Return the (X, Y) coordinate for the center point of the cell that contains the specified text.  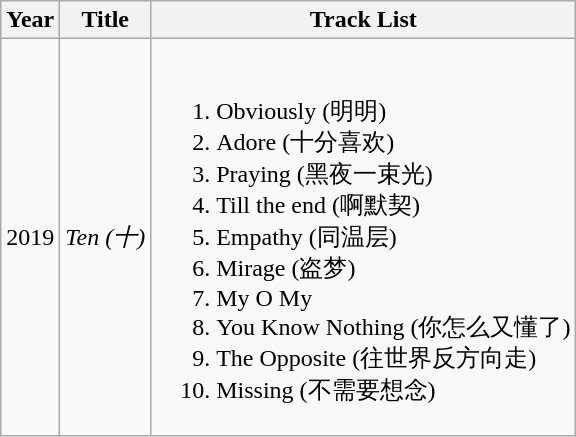
Ten (十) (106, 238)
Title (106, 20)
Year (30, 20)
Track List (364, 20)
2019 (30, 238)
